Output the [x, y] coordinate of the center of the cell containing the given text.  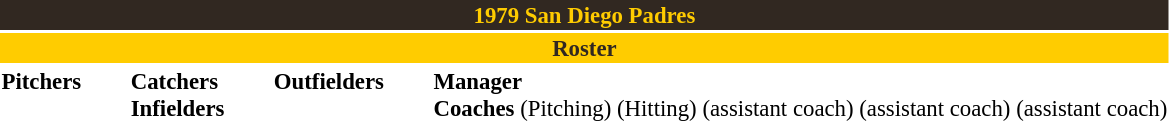
Roster [584, 48]
1979 San Diego Padres [584, 15]
